Pinpoint the cell where the given text exists, returning its (x, y) midpoint coordinate. 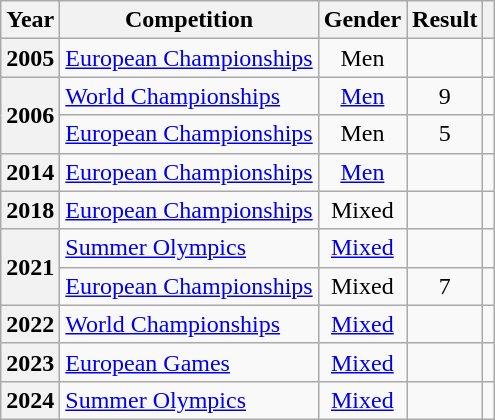
Gender (362, 20)
Competition (189, 20)
2018 (30, 210)
9 (445, 96)
7 (445, 286)
5 (445, 134)
2024 (30, 400)
2022 (30, 324)
Result (445, 20)
2021 (30, 267)
Year (30, 20)
2014 (30, 172)
2006 (30, 115)
European Games (189, 362)
2023 (30, 362)
2005 (30, 58)
